Output the (X, Y) coordinate of the center of the cell containing the given text.  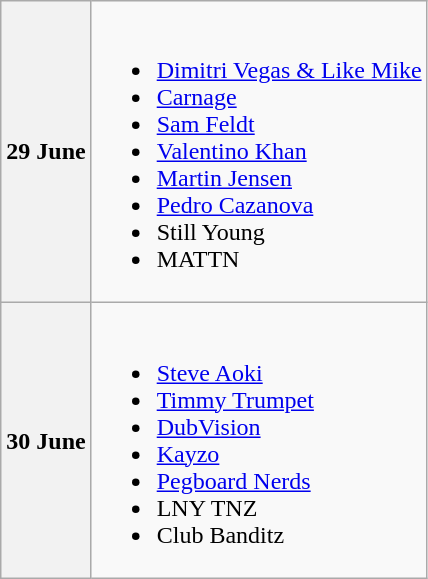
29 June (46, 152)
30 June (46, 440)
Steve AokiTimmy TrumpetDubVisionKayzoPegboard NerdsLNY TNZClub Banditz (259, 440)
Dimitri Vegas & Like MikeCarnageSam FeldtValentino KhanMartin JensenPedro CazanovaStill YoungMATTN (259, 152)
